From the cell containing the given text, extract its center point as (x, y) coordinate. 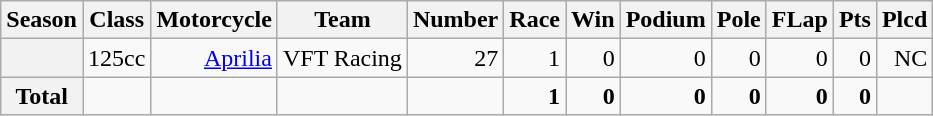
FLap (800, 20)
27 (455, 58)
Race (535, 20)
Plcd (904, 20)
Pole (738, 20)
NC (904, 58)
Team (342, 20)
Pts (854, 20)
Motorcycle (214, 20)
Aprilia (214, 58)
Total (42, 96)
Win (594, 20)
Podium (666, 20)
VFT Racing (342, 58)
Season (42, 20)
125cc (116, 58)
Class (116, 20)
Number (455, 20)
